Return (X, Y) of the center of cell containing provided text 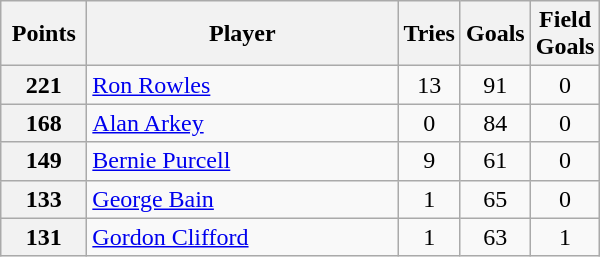
Tries (430, 34)
Alan Arkey (242, 123)
84 (495, 123)
Ron Rowles (242, 85)
Gordon Clifford (242, 237)
168 (44, 123)
61 (495, 161)
91 (495, 85)
133 (44, 199)
Field Goals (565, 34)
Bernie Purcell (242, 161)
Goals (495, 34)
131 (44, 237)
63 (495, 237)
65 (495, 199)
149 (44, 161)
George Bain (242, 199)
221 (44, 85)
Points (44, 34)
Player (242, 34)
9 (430, 161)
13 (430, 85)
